For the text-containing cell, return its midpoint in (X, Y) coordinate format. 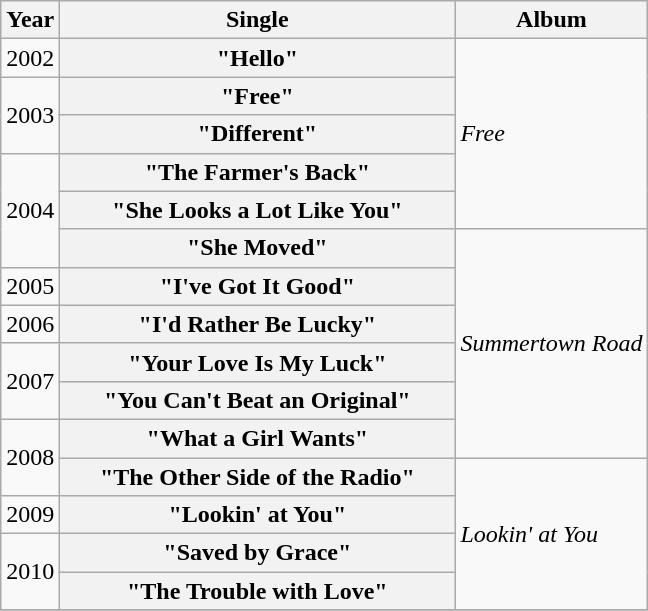
"Saved by Grace" (258, 553)
"You Can't Beat an Original" (258, 400)
"She Moved" (258, 248)
2006 (30, 324)
Year (30, 20)
"Your Love Is My Luck" (258, 362)
"What a Girl Wants" (258, 438)
"She Looks a Lot Like You" (258, 210)
Free (552, 134)
2002 (30, 58)
2010 (30, 572)
"Lookin' at You" (258, 515)
"Different" (258, 134)
"I've Got It Good" (258, 286)
"I'd Rather Be Lucky" (258, 324)
2005 (30, 286)
Summertown Road (552, 343)
Album (552, 20)
"Hello" (258, 58)
"The Farmer's Back" (258, 172)
2004 (30, 210)
2008 (30, 457)
2009 (30, 515)
2003 (30, 115)
"The Other Side of the Radio" (258, 477)
Lookin' at You (552, 534)
"The Trouble with Love" (258, 591)
Single (258, 20)
2007 (30, 381)
"Free" (258, 96)
